Search for the cell housing the specified text and yield its (X, Y) center coordinate. 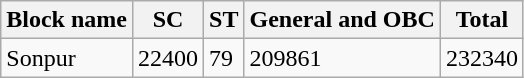
ST (224, 20)
209861 (342, 58)
79 (224, 58)
SC (168, 20)
22400 (168, 58)
Block name (67, 20)
General and OBC (342, 20)
Total (482, 20)
232340 (482, 58)
Sonpur (67, 58)
